Output the (x, y) coordinate of the center of the cell containing the given text.  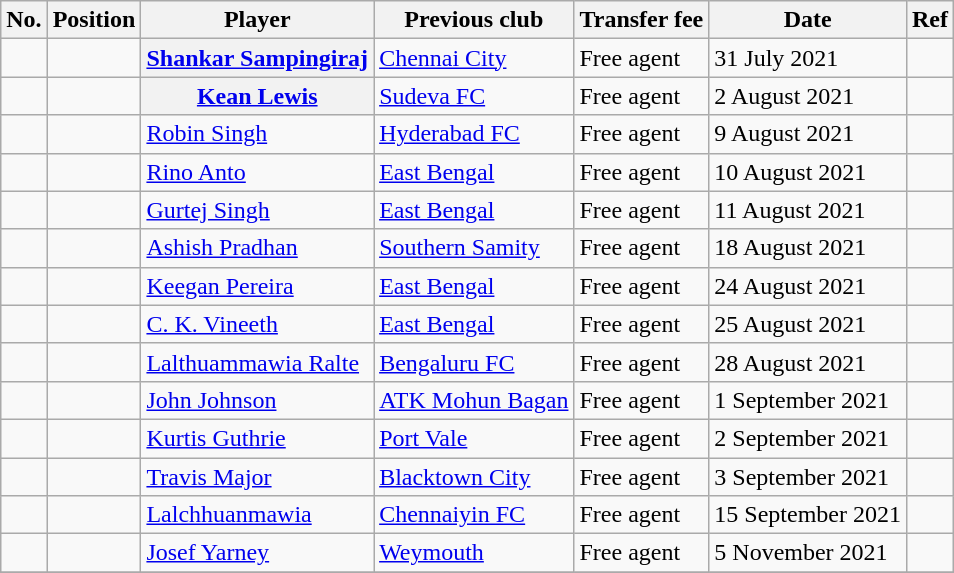
Ref (930, 20)
Weymouth (474, 553)
18 August 2021 (808, 248)
Blacktown City (474, 477)
Port Vale (474, 438)
John Johnson (258, 400)
24 August 2021 (808, 286)
5 November 2021 (808, 553)
2 August 2021 (808, 96)
11 August 2021 (808, 210)
15 September 2021 (808, 515)
Transfer fee (642, 20)
Lalthuammawia Ralte (258, 362)
Shankar Sampingiraj (258, 58)
Ashish Pradhan (258, 248)
1 September 2021 (808, 400)
Rino Anto (258, 172)
28 August 2021 (808, 362)
Josef Yarney (258, 553)
Sudeva FC (474, 96)
Bengaluru FC (474, 362)
Chennai City (474, 58)
Travis Major (258, 477)
3 September 2021 (808, 477)
Robin Singh (258, 134)
ATK Mohun Bagan (474, 400)
2 September 2021 (808, 438)
31 July 2021 (808, 58)
Kean Lewis (258, 96)
Chennaiyin FC (474, 515)
Previous club (474, 20)
Hyderabad FC (474, 134)
Keegan Pereira (258, 286)
9 August 2021 (808, 134)
10 August 2021 (808, 172)
25 August 2021 (808, 324)
Position (94, 20)
Date (808, 20)
No. (24, 20)
Lalchhuanmawia (258, 515)
Player (258, 20)
Gurtej Singh (258, 210)
C. K. Vineeth (258, 324)
Kurtis Guthrie (258, 438)
Southern Samity (474, 248)
